For the text-containing cell, return its midpoint in (x, y) coordinate format. 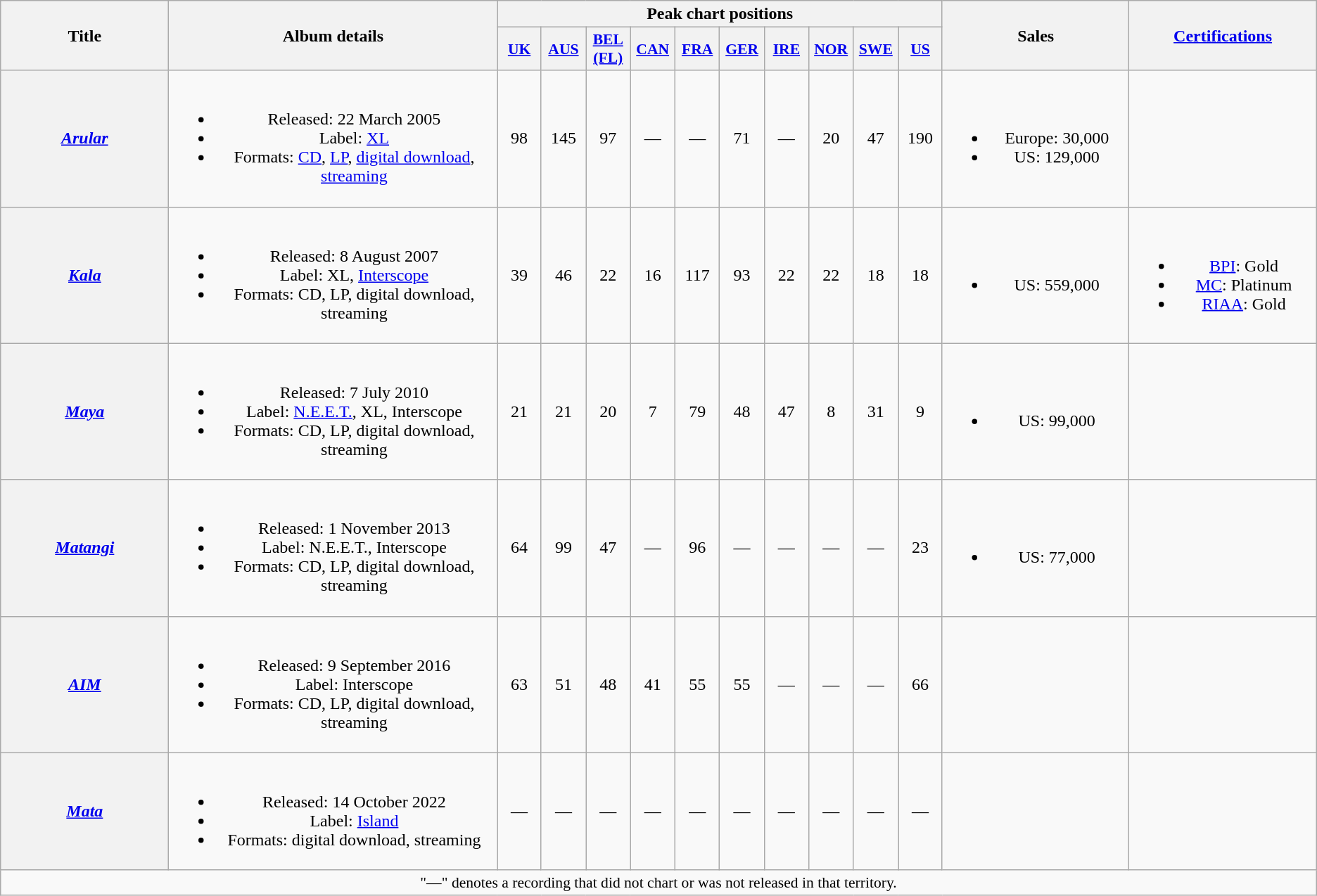
SWE (876, 49)
CAN (653, 49)
39 (519, 275)
US: 77,000 (1036, 548)
Peak chart positions (720, 14)
23 (920, 548)
Released: 8 August 2007Label: XL, InterscopeFormats: CD, LP, digital download, streaming (333, 275)
AUS (563, 49)
98 (519, 139)
UK (519, 49)
190 (920, 139)
99 (563, 548)
Title (84, 35)
Released: 14 October 2022Label: IslandFormats: digital download, streaming (333, 812)
145 (563, 139)
IRE (787, 49)
US (920, 49)
FRA (696, 49)
96 (696, 548)
Kala (84, 275)
BEL(FL) (608, 49)
9 (920, 411)
Released: 9 September 2016Label: InterscopeFormats: CD, LP, digital download, streaming (333, 684)
71 (742, 139)
AIM (84, 684)
93 (742, 275)
US: 559,000 (1036, 275)
66 (920, 684)
Europe: 30,000US: 129,000 (1036, 139)
16 (653, 275)
NOR (831, 49)
51 (563, 684)
Released: 7 July 2010Label: N.E.E.T., XL, InterscopeFormats: CD, LP, digital download, streaming (333, 411)
31 (876, 411)
8 (831, 411)
BPI: GoldMC: PlatinumRIAA: Gold (1223, 275)
Sales (1036, 35)
46 (563, 275)
Maya (84, 411)
79 (696, 411)
"—" denotes a recording that did not chart or was not released in that territory. (658, 883)
GER (742, 49)
64 (519, 548)
7 (653, 411)
Matangi (84, 548)
117 (696, 275)
Released: 22 March 2005Label: XLFormats: CD, LP, digital download, streaming (333, 139)
Certifications (1223, 35)
Released: 1 November 2013Label: N.E.E.T., InterscopeFormats: CD, LP, digital download, streaming (333, 548)
63 (519, 684)
Album details (333, 35)
Arular (84, 139)
41 (653, 684)
Mata (84, 812)
US: 99,000 (1036, 411)
97 (608, 139)
